Determine the (x, y) coordinate at the center of the cell enclosing the given text.  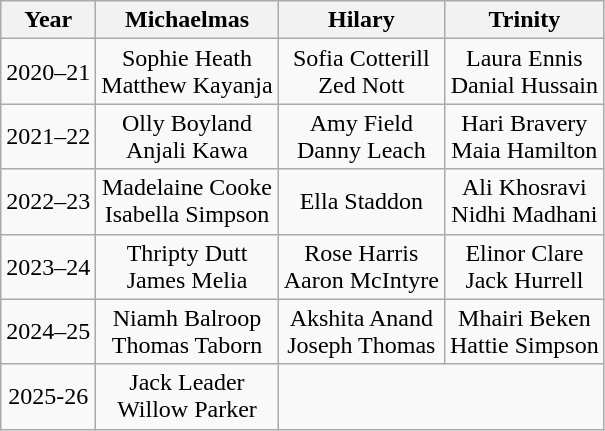
2022–23 (48, 202)
Amy Field Danny Leach (361, 136)
Rose Harris Aaron McIntyre (361, 266)
Elinor Clare Jack Hurrell (524, 266)
Laura Ennis Danial Hussain (524, 72)
Ella Staddon (361, 202)
Thripty Dutt James Melia (187, 266)
Sofia Cotterill Zed Nott (361, 72)
Ali Khosravi Nidhi Madhani (524, 202)
Year (48, 20)
Sophie Heath Matthew Kayanja (187, 72)
Akshita Anand Joseph Thomas (361, 332)
2024–25 (48, 332)
Niamh Balroop Thomas Taborn (187, 332)
2023–24 (48, 266)
2021–22 (48, 136)
2025-26 (48, 396)
Michaelmas (187, 20)
Madelaine Cooke Isabella Simpson (187, 202)
Olly Boyland Anjali Kawa (187, 136)
Mhairi Beken Hattie Simpson (524, 332)
Jack Leader Willow Parker (187, 396)
Trinity (524, 20)
2020–21 (48, 72)
Hari Bravery Maia Hamilton (524, 136)
Hilary (361, 20)
